From the cell containing the given text, extract its center point as (X, Y) coordinate. 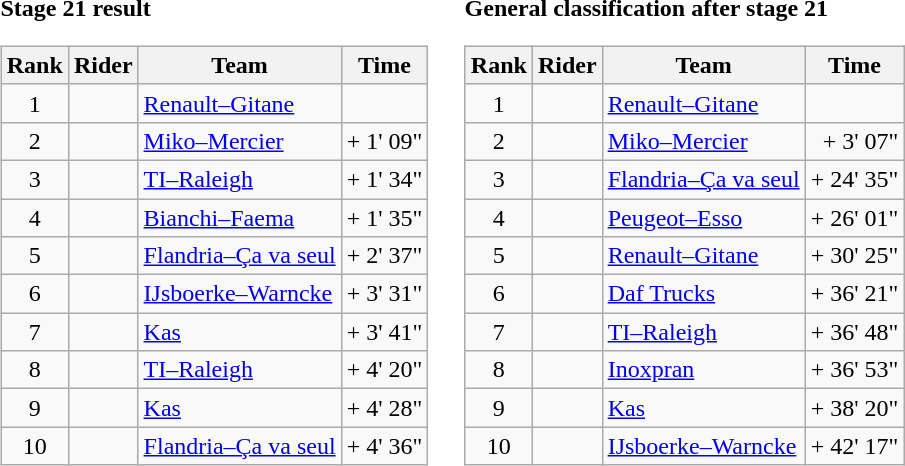
+ 26' 01" (854, 217)
+ 38' 20" (854, 408)
+ 4' 28" (384, 408)
+ 42' 17" (854, 446)
Bianchi–Faema (240, 217)
Inoxpran (704, 370)
+ 1' 09" (384, 141)
+ 3' 41" (384, 332)
Peugeot–Esso (704, 217)
+ 4' 20" (384, 370)
+ 36' 48" (854, 332)
+ 2' 37" (384, 256)
+ 4' 36" (384, 446)
+ 1' 34" (384, 179)
+ 3' 07" (854, 141)
+ 24' 35" (854, 179)
+ 36' 21" (854, 294)
Daf Trucks (704, 294)
+ 3' 31" (384, 294)
+ 36' 53" (854, 370)
+ 30' 25" (854, 256)
+ 1' 35" (384, 217)
